Output the (x, y) coordinate of the center of the cell containing the given text.  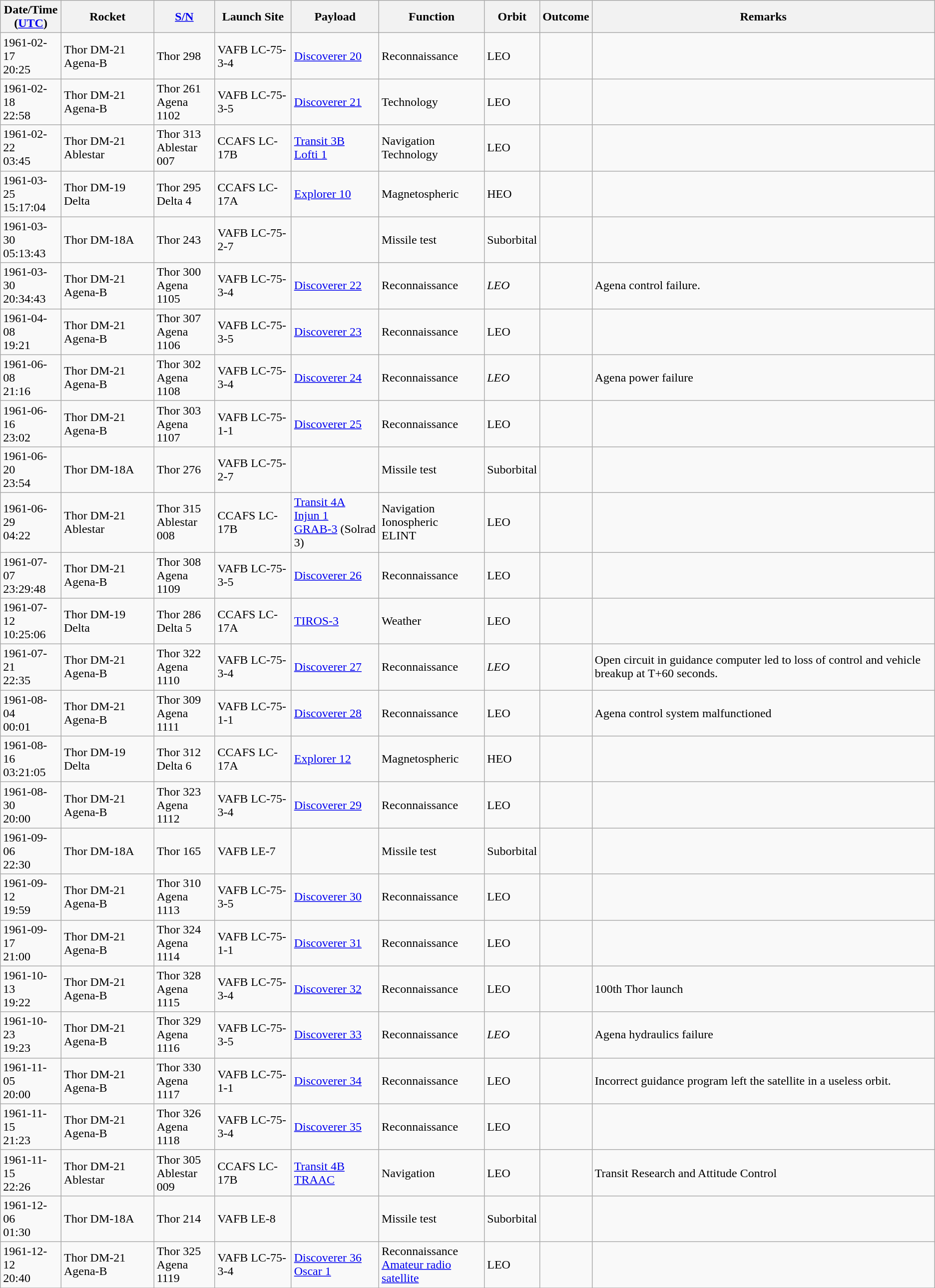
Discoverer 21 (335, 102)
Discoverer 33 (335, 1035)
Discoverer 31 (335, 943)
Discoverer 26 (335, 575)
Thor 276 (184, 469)
Thor 261Agena 1102 (184, 102)
1961-06-0821:16 (31, 378)
1961-03-3020:34:43 (31, 286)
1961-02-1822:58 (31, 102)
Agena control failure. (763, 286)
Thor 214 (184, 1219)
Thor 305Ablestar 009 (184, 1173)
Transit 3BLofti 1 (335, 148)
Discoverer 27 (335, 667)
1961-02-2203:45 (31, 148)
Thor 165 (184, 851)
1961-12-0601:30 (31, 1219)
1961-03-3005:13:43 (31, 240)
Thor 243 (184, 240)
Discoverer 29 (335, 805)
Transit 4BTRAAC (335, 1173)
1961-09-0622:30 (31, 851)
Outcome (566, 17)
1961-07-0723:29:48 (31, 575)
Thor 326Agena 1118 (184, 1127)
Navigation (432, 1173)
1961-11-0520:00 (31, 1081)
Thor 315Ablestar 008 (184, 522)
Thor 307Agena 1106 (184, 332)
VAFB LE-7 (253, 851)
TIROS-3 (335, 621)
1961-08-1603:21:05 (31, 759)
1961-10-2319:23 (31, 1035)
1961-12-1220:40 (31, 1265)
VAFB LE-8 (253, 1219)
Thor 295Delta 4 (184, 194)
1961-07-1210:25:06 (31, 621)
Function (432, 17)
100th Thor launch (763, 989)
Rocket (107, 17)
Thor 309Agena 1111 (184, 713)
S/N (184, 17)
Discoverer 32 (335, 989)
Thor 303Agena 1107 (184, 424)
Thor 300Agena 1105 (184, 286)
Discoverer 25 (335, 424)
Thor 329Agena 1116 (184, 1035)
Discoverer 28 (335, 713)
ReconnaissanceAmateur radio satellite (432, 1265)
Transit 4AInjun 1GRAB-3 (Solrad 3) (335, 522)
Discoverer 35 (335, 1127)
1961-11-1521:23 (31, 1127)
Thor 324Agena 1114 (184, 943)
Thor 325Agena 1119 (184, 1265)
Thor 308Agena 1109 (184, 575)
1961-04-0819:21 (31, 332)
Explorer 12 (335, 759)
1961-06-2904:22 (31, 522)
1961-07-2122:35 (31, 667)
Remarks (763, 17)
Explorer 10 (335, 194)
Thor 328Agena 1115 (184, 989)
Discoverer 24 (335, 378)
Discoverer 22 (335, 286)
Incorrect guidance program left the satellite in a useless orbit. (763, 1081)
Discoverer 23 (335, 332)
Payload (335, 17)
1961-02-1720:25 (31, 56)
1961-10-1319:22 (31, 989)
Thor 322Agena 1110 (184, 667)
Thor 313Ablestar 007 (184, 148)
Launch Site (253, 17)
Orbit (512, 17)
Thor 330Agena 1117 (184, 1081)
1961-03-2515:17:04 (31, 194)
1961-09-1721:00 (31, 943)
1961-08-3020:00 (31, 805)
1961-09-1219:59 (31, 897)
Thor 312Delta 6 (184, 759)
Thor 298 (184, 56)
Thor 323Agena 1112 (184, 805)
Thor 302Agena 1108 (184, 378)
Discoverer 30 (335, 897)
1961-11-1522:26 (31, 1173)
Date/Time(UTC) (31, 17)
Open circuit in guidance computer led to loss of control and vehicle breakup at T+60 seconds. (763, 667)
Agena power failure (763, 378)
Weather (432, 621)
Discoverer 36Oscar 1 (335, 1265)
Agena control system malfunctioned (763, 713)
Agena hydraulics failure (763, 1035)
NavigationIonosphericELINT (432, 522)
1961-08-0400:01 (31, 713)
Transit Research and Attitude Control (763, 1173)
Discoverer 20 (335, 56)
1961-06-2023:54 (31, 469)
Thor 286Delta 5 (184, 621)
Thor 310Agena 1113 (184, 897)
1961-06-1623:02 (31, 424)
NavigationTechnology (432, 148)
Discoverer 34 (335, 1081)
Technology (432, 102)
